Find where the given text appears and provide that cell's center as [x, y] coordinate. 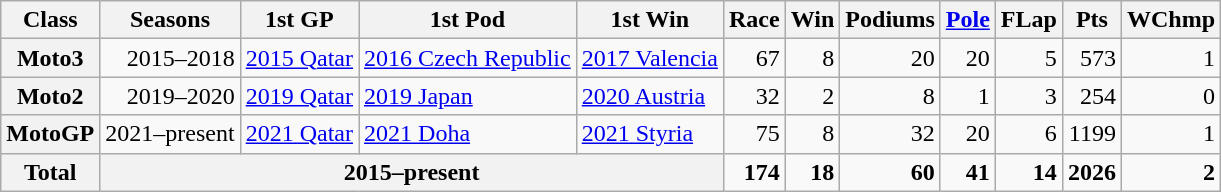
75 [754, 134]
3 [1028, 96]
Pole [968, 20]
2019 Japan [468, 96]
573 [1092, 58]
Pts [1092, 20]
2019 Qatar [299, 96]
Class [50, 20]
1st GP [299, 20]
2026 [1092, 172]
1199 [1092, 134]
Seasons [170, 20]
2015–2018 [170, 58]
1st Win [650, 20]
6 [1028, 134]
2019–2020 [170, 96]
Podiums [890, 20]
1st Pod [468, 20]
60 [890, 172]
Race [754, 20]
2017 Valencia [650, 58]
67 [754, 58]
14 [1028, 172]
0 [1170, 96]
FLap [1028, 20]
174 [754, 172]
Win [812, 20]
Total [50, 172]
2021 Doha [468, 134]
Moto3 [50, 58]
2015 Qatar [299, 58]
2021–present [170, 134]
MotoGP [50, 134]
2021 Styria [650, 134]
2016 Czech Republic [468, 58]
18 [812, 172]
2015–present [412, 172]
5 [1028, 58]
2020 Austria [650, 96]
2021 Qatar [299, 134]
254 [1092, 96]
41 [968, 172]
WChmp [1170, 20]
Moto2 [50, 96]
